Provide the (x, y) coordinate of the cell's center where the given text is located.  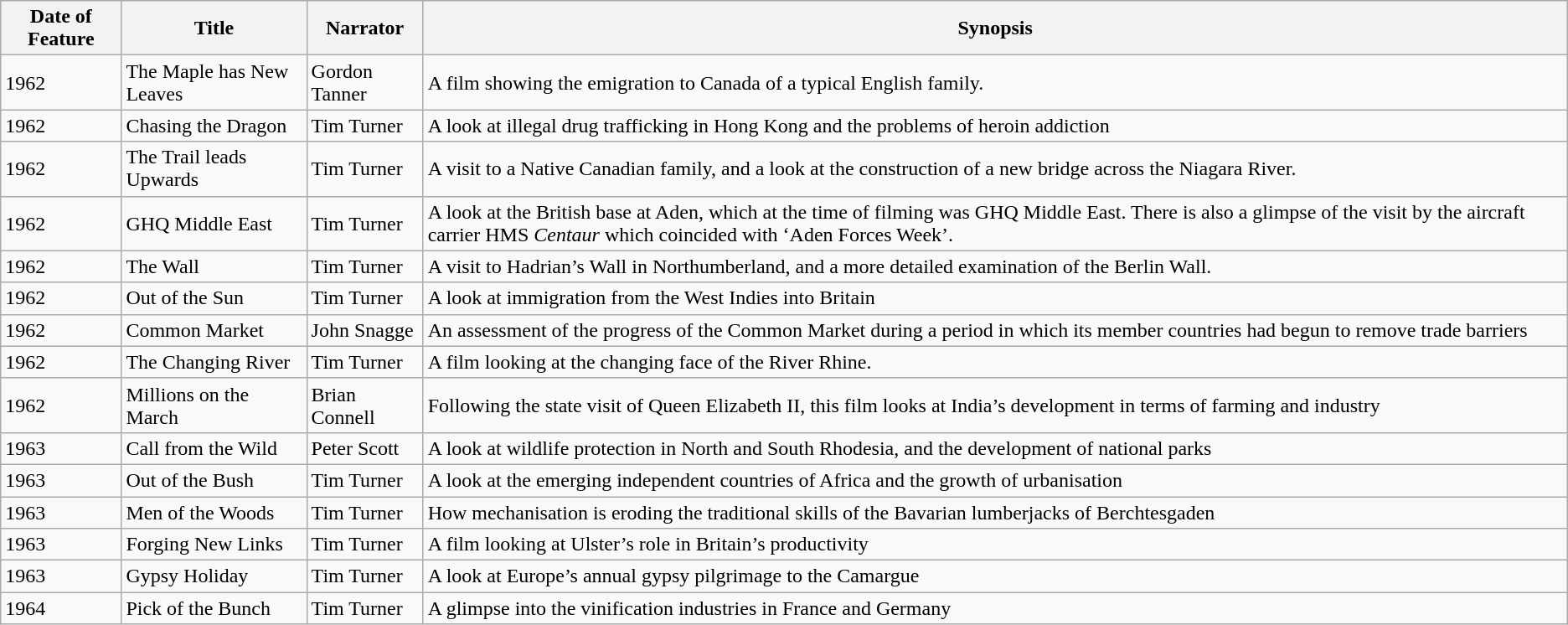
John Snagge (365, 330)
Date of Feature (61, 28)
A film showing the emigration to Canada of a typical English family. (995, 82)
Gordon Tanner (365, 82)
Out of the Sun (214, 298)
A look at immigration from the West Indies into Britain (995, 298)
Forging New Links (214, 545)
Synopsis (995, 28)
A look at wildlife protection in North and South Rhodesia, and the development of national parks (995, 448)
The Trail leads Upwards (214, 169)
Out of the Bush (214, 480)
Call from the Wild (214, 448)
An assessment of the progress of the Common Market during a period in which its member countries had begun to remove trade barriers (995, 330)
Peter Scott (365, 448)
The Changing River (214, 362)
A look at illegal drug trafficking in Hong Kong and the problems of heroin addiction (995, 126)
GHQ Middle East (214, 223)
Men of the Woods (214, 512)
A glimpse into the vinification industries in France and Germany (995, 608)
The Maple has New Leaves (214, 82)
1964 (61, 608)
How mechanisation is eroding the traditional skills of the Bavarian lumberjacks of Berchtesgaden (995, 512)
Following the state visit of Queen Elizabeth II, this film looks at India’s development in terms of farming and industry (995, 405)
A film looking at Ulster’s role in Britain’s productivity (995, 545)
Pick of the Bunch (214, 608)
Narrator (365, 28)
Gypsy Holiday (214, 576)
A visit to Hadrian’s Wall in Northumberland, and a more detailed examination of the Berlin Wall. (995, 266)
Brian Connell (365, 405)
A film looking at the changing face of the River Rhine. (995, 362)
A look at the emerging independent countries of Africa and the growth of urbanisation (995, 480)
A visit to a Native Canadian family, and a look at the construction of a new bridge across the Niagara River. (995, 169)
Chasing the Dragon (214, 126)
Common Market (214, 330)
Title (214, 28)
Millions on the March (214, 405)
The Wall (214, 266)
A look at Europe’s annual gypsy pilgrimage to the Camargue (995, 576)
